Locate the cell with the specified text and output its (x, y) center coordinate. 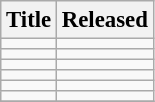
Title (29, 20)
Released (104, 20)
